Determine the (x, y) coordinate at the center of the cell enclosing the given text.  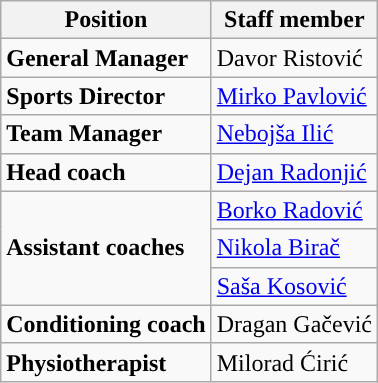
Team Manager (106, 134)
Assistant coaches (106, 248)
General Manager (106, 58)
Position (106, 20)
Nikola Birač (294, 248)
Mirko Pavlović (294, 96)
Dejan Radonjić (294, 172)
Milorad Ćirić (294, 362)
Saša Kosović (294, 286)
Sports Director (106, 96)
Nebojša Ilić (294, 134)
Head coach (106, 172)
Borko Radović (294, 210)
Staff member (294, 20)
Conditioning coach (106, 324)
Physiotherapist (106, 362)
Davor Ristović (294, 58)
Dragan Gačević (294, 324)
